Find where the given text appears and provide that cell's center as [x, y] coordinate. 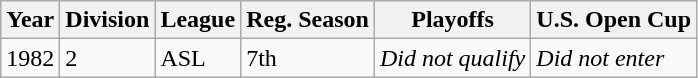
2 [108, 58]
1982 [30, 58]
U.S. Open Cup [614, 20]
Division [108, 20]
Did not qualify [452, 58]
7th [308, 58]
Reg. Season [308, 20]
Playoffs [452, 20]
League [198, 20]
ASL [198, 58]
Year [30, 20]
Did not enter [614, 58]
